Locate the cell with the specified text and output its [X, Y] center coordinate. 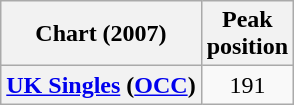
Chart (2007) [101, 34]
Peak position [247, 34]
UK Singles (OCC) [101, 85]
191 [247, 85]
